Detect which cell encompasses the target text, then output its [X, Y] center coordinate. 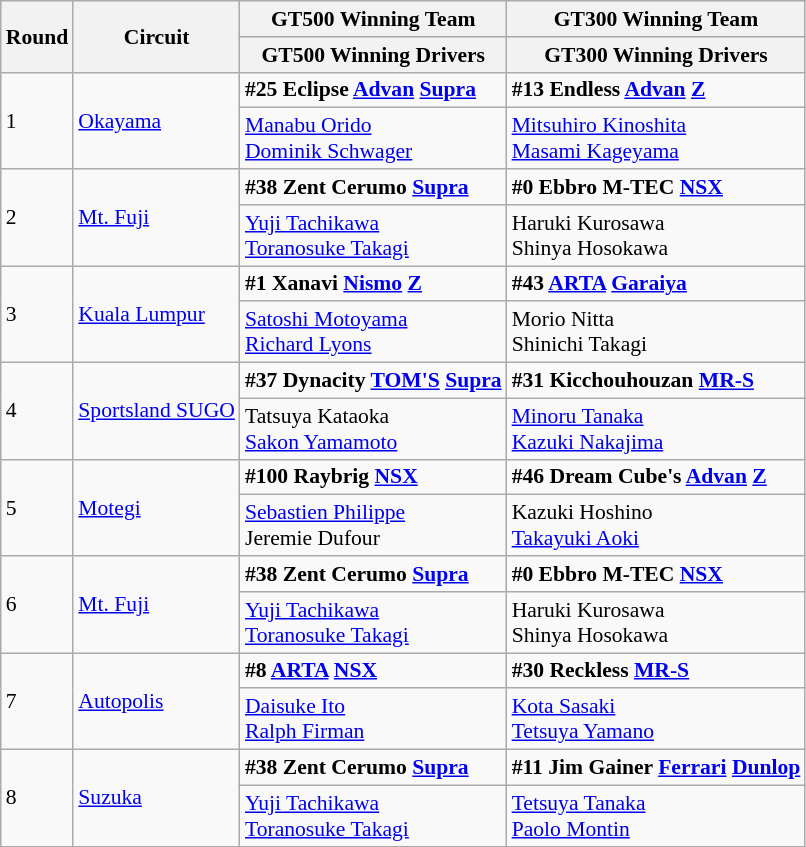
#13 Endless Advan Z [656, 90]
1 [38, 120]
#31 Kicchouhouzan MR-S [656, 381]
Morio Nitta Shinichi Takagi [656, 332]
Autopolis [156, 702]
#25 Eclipse Advan Supra [374, 90]
6 [38, 604]
#11 Jim Gainer Ferrari Dunlop [656, 768]
Sebastien Philippe Jeremie Dufour [374, 526]
Tatsuya Kataoka Sakon Yamamoto [374, 428]
Tetsuya Tanaka Paolo Montin [656, 816]
4 [38, 412]
Kota Sasaki Tetsuya Yamano [656, 720]
Round [38, 36]
#8 ARTA NSX [374, 671]
8 [38, 798]
Manabu Orido Dominik Schwager [374, 138]
#37 Dynacity TOM'S Supra [374, 381]
#30 Reckless MR-S [656, 671]
Satoshi Motoyama Richard Lyons [374, 332]
Okayama [156, 120]
GT500 Winning Drivers [374, 55]
3 [38, 314]
Sportsland SUGO [156, 412]
Daisuke Ito Ralph Firman [374, 720]
Circuit [156, 36]
#46 Dream Cube's Advan Z [656, 477]
Kuala Lumpur [156, 314]
7 [38, 702]
#1 Xanavi Nismo Z [374, 284]
#100 Raybrig NSX [374, 477]
Suzuka [156, 798]
#43 ARTA Garaiya [656, 284]
2 [38, 218]
Kazuki Hoshino Takayuki Aoki [656, 526]
GT500 Winning Team [374, 19]
GT300 Winning Team [656, 19]
Minoru Tanaka Kazuki Nakajima [656, 428]
GT300 Winning Drivers [656, 55]
Mitsuhiro Kinoshita Masami Kageyama [656, 138]
Motegi [156, 508]
5 [38, 508]
